Detect which cell encompasses the target text, then output its [x, y] center coordinate. 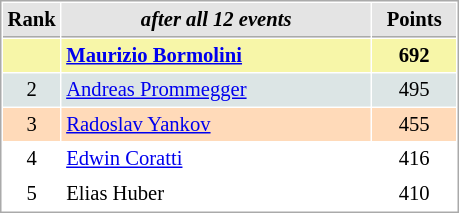
Maurizio Bormolini [216, 56]
410 [414, 194]
after all 12 events [216, 20]
3 [32, 124]
Points [414, 20]
5 [32, 194]
4 [32, 158]
416 [414, 158]
Radoslav Yankov [216, 124]
692 [414, 56]
2 [32, 90]
Elias Huber [216, 194]
Rank [32, 20]
Andreas Prommegger [216, 90]
Edwin Coratti [216, 158]
455 [414, 124]
495 [414, 90]
